For the text-containing cell, return its midpoint in [X, Y] coordinate format. 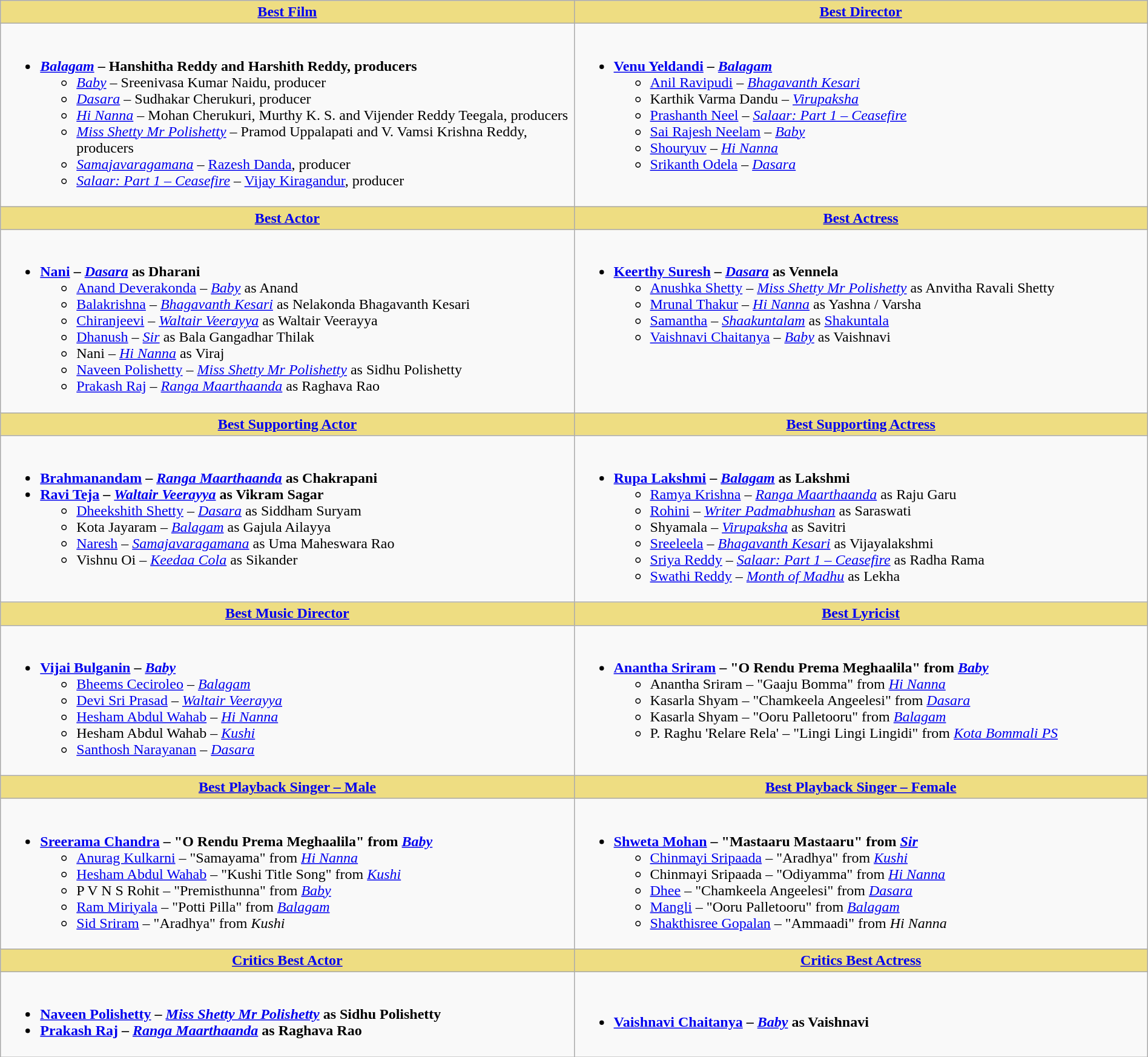
Best Lyricist [861, 614]
Critics Best Actor [287, 960]
Vaishnavi Chaitanya – Baby as Vaishnavi [861, 1014]
Best Director [861, 12]
Best Playback Singer – Male [287, 787]
Best Actress [861, 218]
Best Supporting Actor [287, 424]
Best Supporting Actress [861, 424]
Best Film [287, 12]
Best Actor [287, 218]
Best Music Director [287, 614]
Best Playback Singer – Female [861, 787]
Naveen Polishetty – Miss Shetty Mr Polishetty as Sidhu PolishettyPrakash Raj – Ranga Maarthaanda as Raghava Rao [287, 1014]
Critics Best Actress [861, 960]
